Extract the (X, Y) coordinate from the center of the cell holding the provided text.  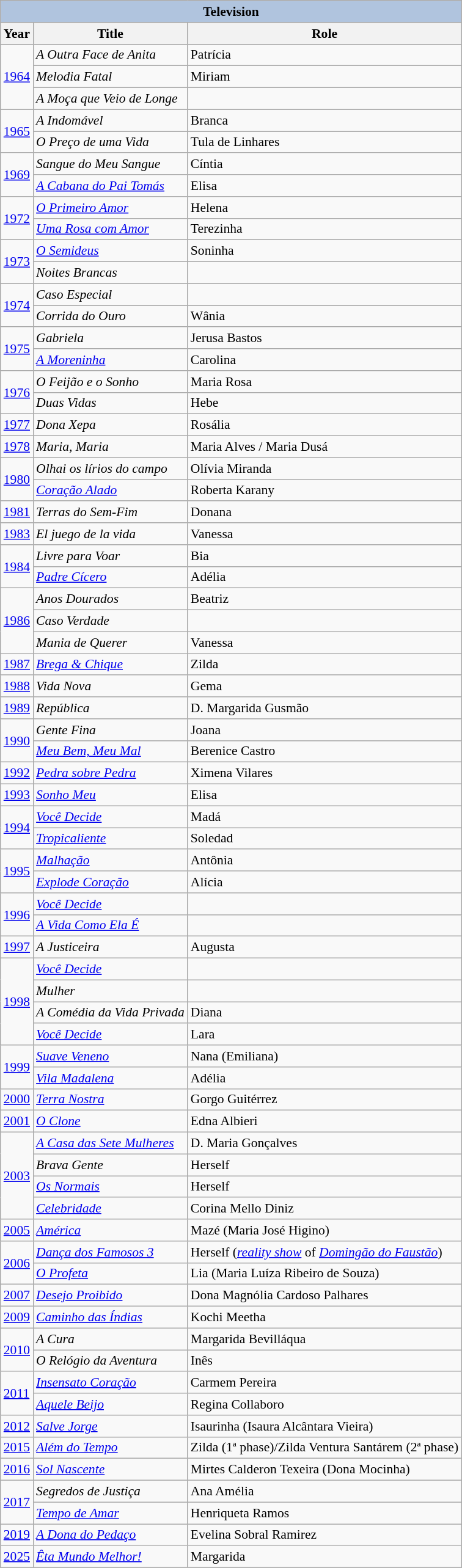
Inês (324, 1361)
Terra Nostra (110, 1099)
Padre Cícero (110, 577)
Tula de Linhares (324, 142)
Margarida (324, 1557)
Kochi Meetha (324, 1318)
Terras do Sem-Fim (110, 512)
2019 (17, 1535)
Dona Xepa (110, 425)
2007 (17, 1296)
Year (17, 34)
Mulher (110, 991)
Gorgo Guitérrez (324, 1099)
Berenice Castro (324, 751)
1996 (17, 915)
Corrida do Ouro (110, 316)
Gente Fina (110, 730)
Brega & Chique (110, 665)
Noites Brancas (110, 273)
A Dona do Pedaço (110, 1535)
2005 (17, 1230)
2012 (17, 1426)
Rosália (324, 425)
A Moreninha (110, 360)
Explode Coração (110, 882)
1980 (17, 479)
República (110, 708)
Vida Nova (110, 687)
Antônia (324, 861)
1984 (17, 567)
Zilda (324, 665)
Wânia (324, 316)
Henriqueta Ramos (324, 1513)
Evelina Sobral Ramirez (324, 1535)
Diana (324, 1013)
El juego de la vida (110, 534)
Coração Alado (110, 490)
2003 (17, 1176)
Branca (324, 120)
Insensato Coração (110, 1383)
2025 (17, 1557)
Donana (324, 512)
Ana Amélia (324, 1492)
1993 (17, 795)
Livre para Voar (110, 556)
Hebe (324, 403)
Carolina (324, 360)
2015 (17, 1448)
2006 (17, 1263)
Anos Dourados (110, 599)
Além do Tempo (110, 1448)
Ximena Vilares (324, 773)
Edna Albieri (324, 1121)
1990 (17, 740)
Celebridade (110, 1209)
Title (110, 34)
1992 (17, 773)
1998 (17, 1002)
Helena (324, 208)
2000 (17, 1099)
Patrícia (324, 55)
O Primeiro Amor (110, 208)
Melodia Fatal (110, 77)
Uma Rosa com Amor (110, 229)
Malhação (110, 861)
1999 (17, 1067)
2016 (17, 1470)
Lara (324, 1035)
Tempo de Amar (110, 1513)
Gabriela (110, 338)
2011 (17, 1394)
Dança dos Famosos 3 (110, 1252)
1972 (17, 219)
2010 (17, 1350)
1995 (17, 871)
Joana (324, 730)
1988 (17, 687)
1975 (17, 349)
A Casa das Sete Mulheres (110, 1143)
Corina Mello Diniz (324, 1209)
Desejo Proibido (110, 1296)
A Moça que Veio de Longe (110, 99)
Margarida Bevilláqua (324, 1339)
Êta Mundo Melhor! (110, 1557)
Herself (reality show of Domingão do Faustão) (324, 1252)
Mirtes Calderon Texeira (Dona Mocinha) (324, 1470)
D. Maria Gonçalves (324, 1143)
1987 (17, 665)
Tropicaliente (110, 839)
Salve Jorge (110, 1426)
1994 (17, 827)
Dona Magnólia Cardoso Palhares (324, 1296)
1977 (17, 425)
A Cura (110, 1339)
Jerusa Bastos (324, 338)
Vila Madalena (110, 1078)
Isaurinha (Isaura Alcântara Vieira) (324, 1426)
2017 (17, 1503)
1986 (17, 621)
Regina Collaboro (324, 1404)
O Semideus (110, 251)
Bia (324, 556)
Pedra sobre Pedra (110, 773)
A Cabana do Pai Tomás (110, 186)
1973 (17, 261)
2009 (17, 1318)
Mania de Querer (110, 643)
1965 (17, 131)
Suave Veneno (110, 1056)
1989 (17, 708)
1976 (17, 392)
Maria, Maria (110, 447)
Nana (Emiliana) (324, 1056)
A Justiceira (110, 947)
Olhai os lírios do campo (110, 469)
A Indomável (110, 120)
1983 (17, 534)
Zilda (1ª phase)/Zilda Ventura Santárem (2ª phase) (324, 1448)
Os Normais (110, 1187)
Gema (324, 687)
D. Margarida Gusmão (324, 708)
Mazé (Maria José Higino) (324, 1230)
Terezinha (324, 229)
O Clone (110, 1121)
1969 (17, 175)
América (110, 1230)
A Vida Como Ela É (110, 925)
Soninha (324, 251)
1978 (17, 447)
Madá (324, 817)
Caso Especial (110, 294)
Olívia Miranda (324, 469)
Miriam (324, 77)
Maria Rosa (324, 382)
Meu Bem, Meu Mal (110, 751)
Role (324, 34)
1974 (17, 305)
Sonho Meu (110, 795)
Brava Gente (110, 1165)
Roberta Karany (324, 490)
Beatriz (324, 599)
Duas Vidas (110, 403)
A Outra Face de Anita (110, 55)
Sol Nascente (110, 1470)
Soledad (324, 839)
1981 (17, 512)
1964 (17, 77)
2001 (17, 1121)
Augusta (324, 947)
O Relógio da Aventura (110, 1361)
Caminho das Índias (110, 1318)
Alícia (324, 882)
Caso Verdade (110, 621)
Aquele Beijo (110, 1404)
Cíntia (324, 164)
1997 (17, 947)
O Preço de uma Vida (110, 142)
Segredos de Justiça (110, 1492)
Maria Alves / Maria Dusá (324, 447)
Carmem Pereira (324, 1383)
O Feijão e o Sonho (110, 382)
Lia (Maria Luíza Ribeiro de Souza) (324, 1274)
Television (231, 12)
Sangue do Meu Sangue (110, 164)
A Comédia da Vida Privada (110, 1013)
O Profeta (110, 1274)
